Locate the cell with the specified text and output its [X, Y] center coordinate. 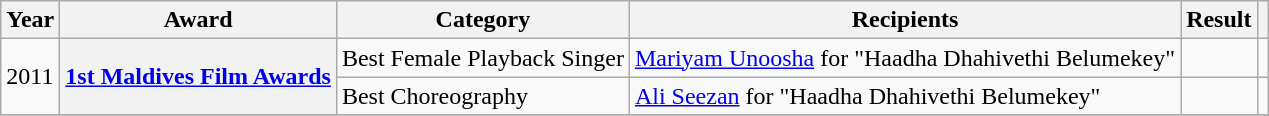
2011 [30, 77]
Recipients [904, 20]
1st Maldives Film Awards [198, 77]
Mariyam Unoosha for "Haadha Dhahivethi Belumekey" [904, 58]
Result [1219, 20]
Ali Seezan for "Haadha Dhahivethi Belumekey" [904, 96]
Best Choreography [482, 96]
Category [482, 20]
Best Female Playback Singer [482, 58]
Award [198, 20]
Year [30, 20]
